Identify which cell holds the provided text, then report its [x, y] central coordinate. 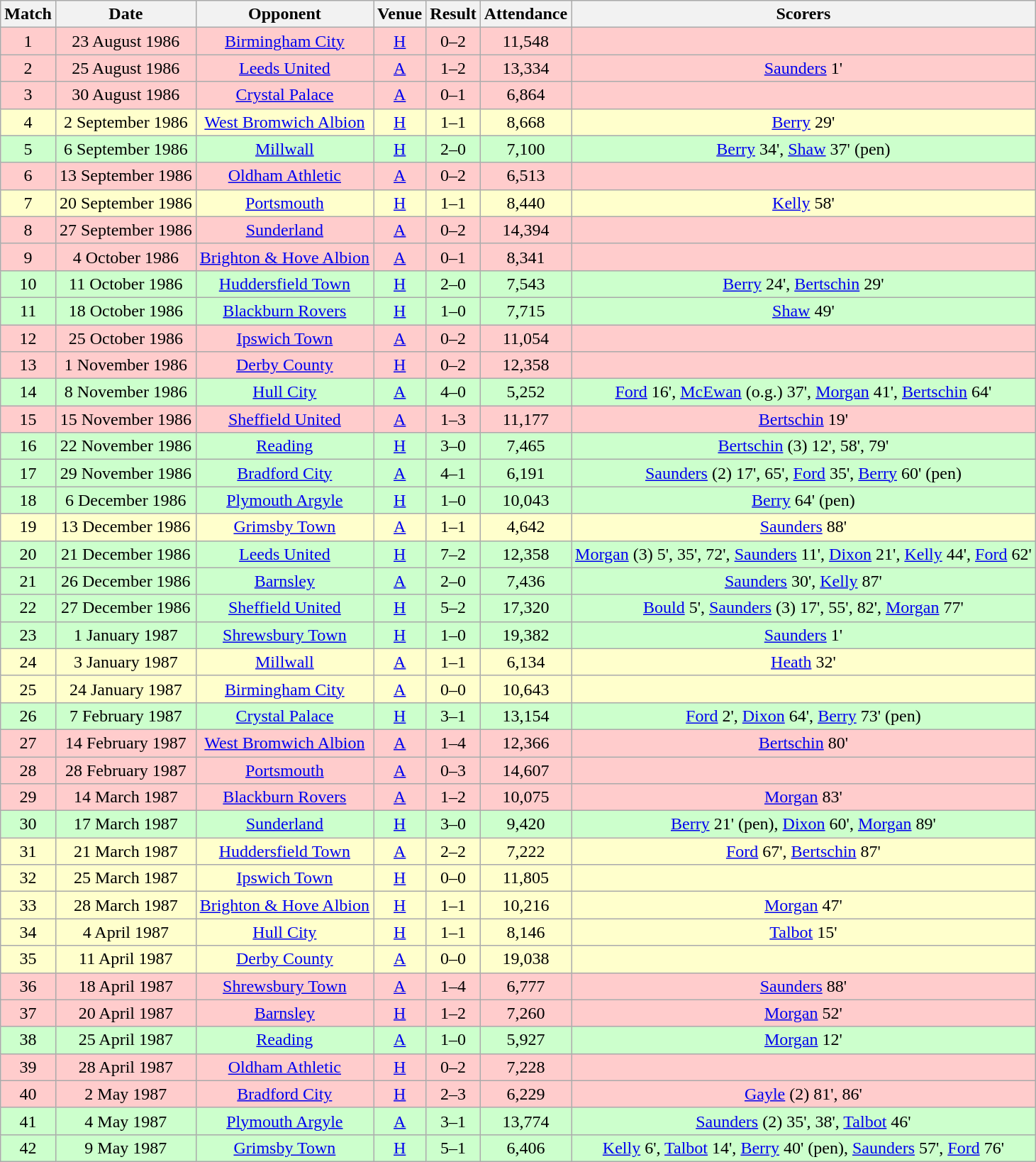
20 April 1987 [126, 1013]
5 [28, 149]
Kelly 6', Talbot 14', Berry 40' (pen), Saunders 57', Ford 76' [804, 1148]
Berry 64' (pen) [804, 500]
42 [28, 1148]
13 [28, 365]
6 December 1986 [126, 500]
Match [28, 14]
32 [28, 878]
14,607 [525, 770]
11,805 [525, 878]
12,366 [525, 743]
7 [28, 203]
10 [28, 284]
Talbot 15' [804, 932]
Berry 24', Bertschin 29' [804, 284]
23 [28, 635]
11,054 [525, 338]
19,038 [525, 959]
Attendance [525, 14]
7,436 [525, 581]
28 February 1987 [126, 770]
Morgan 52' [804, 1013]
Ford 67', Bertschin 87' [804, 851]
4 April 1987 [126, 932]
16 [28, 446]
3 [28, 95]
3 January 1987 [126, 662]
14,394 [525, 230]
4–1 [453, 473]
18 [28, 500]
27 December 1986 [126, 608]
4 October 1986 [126, 257]
9,420 [525, 824]
2–3 [453, 1094]
33 [28, 905]
17 March 1987 [126, 824]
17 [28, 473]
2 [28, 68]
Heath 32' [804, 662]
13,774 [525, 1121]
Morgan 12' [804, 1040]
23 August 1986 [126, 41]
11,548 [525, 41]
22 [28, 608]
8,668 [525, 122]
28 March 1987 [126, 905]
Ford 2', Dixon 64', Berry 73' (pen) [804, 716]
9 May 1987 [126, 1148]
6 [28, 176]
Date [126, 14]
7,715 [525, 311]
38 [28, 1040]
11,177 [525, 419]
Bertschin 80' [804, 743]
7,260 [525, 1013]
28 [28, 770]
11 [28, 311]
11 October 1986 [126, 284]
25 August 1986 [126, 68]
24 [28, 662]
36 [28, 986]
2 May 1987 [126, 1094]
Result [453, 14]
31 [28, 851]
Ford 16', McEwan (o.g.) 37', Morgan 41', Bertschin 64' [804, 392]
Opponent [284, 14]
0–3 [453, 770]
7,100 [525, 149]
20 September 1986 [126, 203]
30 [28, 824]
Morgan (3) 5', 35', 72', Saunders 11', Dixon 21', Kelly 44', Ford 62' [804, 554]
39 [28, 1067]
37 [28, 1013]
26 [28, 716]
Bertschin (3) 12', 58', 79' [804, 446]
25 [28, 689]
4–0 [453, 392]
7,543 [525, 284]
2 September 1986 [126, 122]
14 [28, 392]
27 September 1986 [126, 230]
Venue [400, 14]
13 September 1986 [126, 176]
Gayle (2) 81', 86' [804, 1094]
6,406 [525, 1148]
6 September 1986 [126, 149]
1–3 [453, 419]
4 [28, 122]
19 [28, 527]
25 March 1987 [126, 878]
Bould 5', Saunders (3) 17', 55', 82', Morgan 77' [804, 608]
12 [28, 338]
6,229 [525, 1094]
Scorers [804, 14]
28 April 1987 [126, 1067]
Saunders (2) 17', 65', Ford 35', Berry 60' (pen) [804, 473]
6,134 [525, 662]
21 December 1986 [126, 554]
5,927 [525, 1040]
40 [28, 1094]
13,154 [525, 716]
Berry 21' (pen), Dixon 60', Morgan 89' [804, 824]
27 [28, 743]
8 [28, 230]
7,222 [525, 851]
Morgan 83' [804, 797]
13 December 1986 [126, 527]
7,465 [525, 446]
29 [28, 797]
15 [28, 419]
29 November 1986 [126, 473]
8,440 [525, 203]
Berry 34', Shaw 37' (pen) [804, 149]
5–1 [453, 1148]
21 March 1987 [126, 851]
21 [28, 581]
19,382 [525, 635]
26 December 1986 [126, 581]
25 October 1986 [126, 338]
8,341 [525, 257]
1 November 1986 [126, 365]
4,642 [525, 527]
Bertschin 19' [804, 419]
17,320 [525, 608]
Berry 29' [804, 122]
15 November 1986 [126, 419]
Saunders (2) 35', 38', Talbot 46' [804, 1121]
10,043 [525, 500]
14 March 1987 [126, 797]
41 [28, 1121]
Kelly 58' [804, 203]
10,075 [525, 797]
Morgan 47' [804, 905]
30 August 1986 [126, 95]
5,252 [525, 392]
Shaw 49' [804, 311]
20 [28, 554]
6,864 [525, 95]
1 [28, 41]
5–2 [453, 608]
9 [28, 257]
Saunders 30', Kelly 87' [804, 581]
11 April 1987 [126, 959]
18 April 1987 [126, 986]
8,146 [525, 932]
2–2 [453, 851]
6,191 [525, 473]
13,334 [525, 68]
7 February 1987 [126, 716]
35 [28, 959]
7,228 [525, 1067]
10,216 [525, 905]
34 [28, 932]
1 January 1987 [126, 635]
4 May 1987 [126, 1121]
24 January 1987 [126, 689]
22 November 1986 [126, 446]
7–2 [453, 554]
6,513 [525, 176]
18 October 1986 [126, 311]
8 November 1986 [126, 392]
10,643 [525, 689]
14 February 1987 [126, 743]
6,777 [525, 986]
25 April 1987 [126, 1040]
